Identify which cell holds the provided text, then report its [x, y] central coordinate. 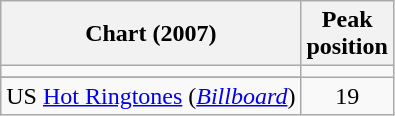
19 [347, 96]
US Hot Ringtones (Billboard) [151, 96]
Chart (2007) [151, 34]
Peakposition [347, 34]
